From the cell containing the given text, extract its center point as [x, y] coordinate. 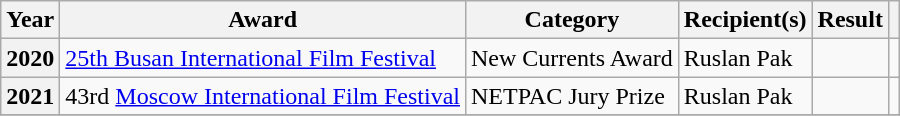
Category [572, 20]
Year [30, 20]
Recipient(s) [745, 20]
25th Busan International Film Festival [263, 58]
NETPAC Jury Prize [572, 96]
43rd Moscow International Film Festival [263, 96]
New Currents Award [572, 58]
Result [850, 20]
2020 [30, 58]
2021 [30, 96]
Award [263, 20]
